Determine the (X, Y) coordinate at the center of the cell enclosing the given text.  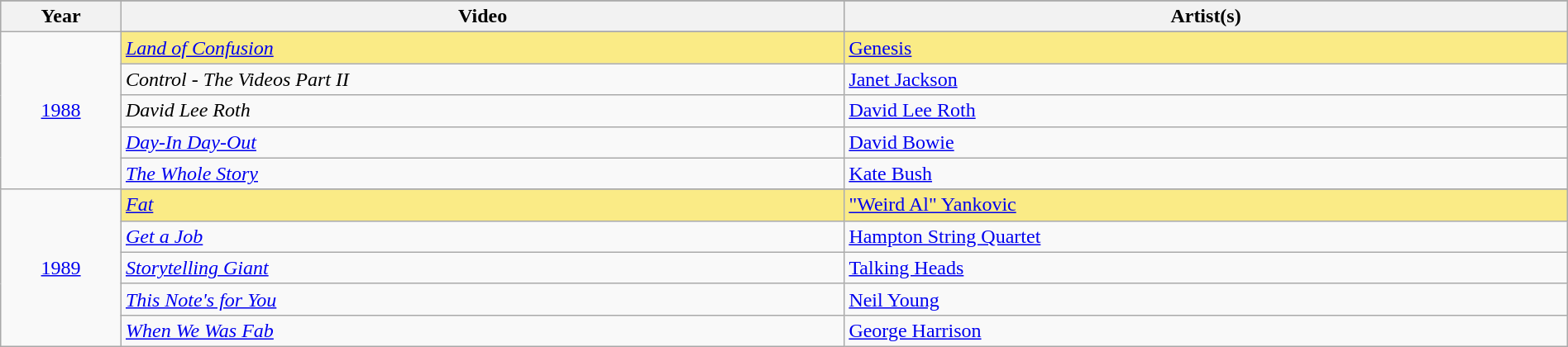
Janet Jackson (1206, 79)
Hampton String Quartet (1206, 236)
Get a Job (482, 236)
Storytelling Giant (482, 268)
1988 (61, 111)
Kate Bush (1206, 173)
Neil Young (1206, 299)
Land of Confusion (482, 48)
Artist(s) (1206, 17)
Day-In Day-Out (482, 142)
Video (482, 17)
Year (61, 17)
This Note's for You (482, 299)
Genesis (1206, 48)
"Weird Al" Yankovic (1206, 205)
Talking Heads (1206, 268)
David Bowie (1206, 142)
Fat (482, 205)
George Harrison (1206, 330)
The Whole Story (482, 173)
1989 (61, 268)
When We Was Fab (482, 330)
Control - The Videos Part II (482, 79)
